Scan for the cell matching the given text and deliver its (X, Y) coordinate at center. 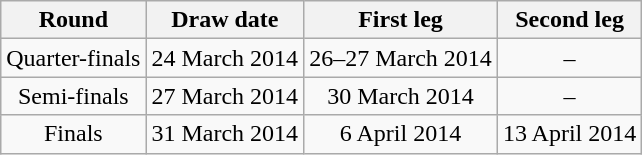
Semi-finals (74, 96)
Draw date (225, 20)
Quarter-finals (74, 58)
First leg (401, 20)
Round (74, 20)
13 April 2014 (569, 134)
Second leg (569, 20)
30 March 2014 (401, 96)
26–27 March 2014 (401, 58)
27 March 2014 (225, 96)
Finals (74, 134)
24 March 2014 (225, 58)
6 April 2014 (401, 134)
31 March 2014 (225, 134)
